For the text-containing cell, return its midpoint in (x, y) coordinate format. 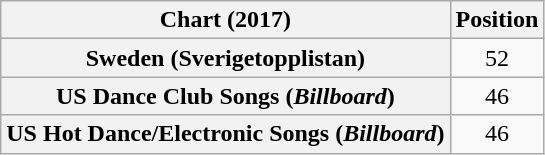
Sweden (Sverigetopplistan) (226, 58)
52 (497, 58)
US Dance Club Songs (Billboard) (226, 96)
Chart (2017) (226, 20)
Position (497, 20)
US Hot Dance/Electronic Songs (Billboard) (226, 134)
